Search for the cell housing the specified text and yield its [x, y] center coordinate. 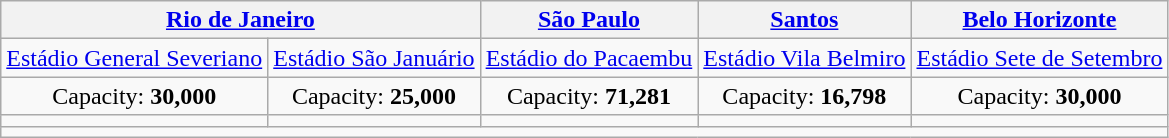
Rio de Janeiro [240, 20]
Estádio do Pacaembu [589, 58]
Estádio São Januário [374, 58]
Capacity: 25,000 [374, 96]
Capacity: 16,798 [804, 96]
Estádio Vila Belmiro [804, 58]
Belo Horizonte [1040, 20]
Capacity: 71,281 [589, 96]
Estádio General Severiano [134, 58]
São Paulo [589, 20]
Estádio Sete de Setembro [1040, 58]
Santos [804, 20]
